Return [x, y] of the center of cell containing provided text 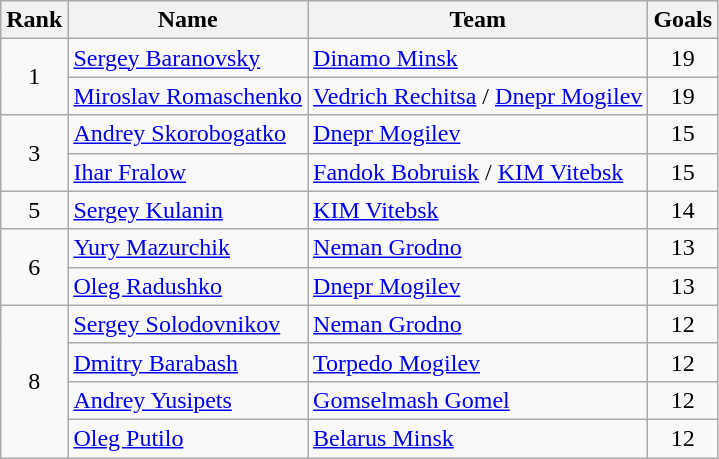
Belarus Minsk [478, 438]
Dinamo Minsk [478, 58]
6 [34, 267]
Yury Mazurchik [188, 248]
Dmitry Barabash [188, 362]
Oleg Putilo [188, 438]
Miroslav Romaschenko [188, 96]
Fandok Bobruisk / KIM Vitebsk [478, 172]
Goals [683, 20]
Name [188, 20]
Andrey Skorobogatko [188, 134]
5 [34, 210]
Sergey Baranovsky [188, 58]
Oleg Radushko [188, 286]
14 [683, 210]
8 [34, 381]
Team [478, 20]
Sergey Solodovnikov [188, 324]
Andrey Yusipets [188, 400]
Gomselmash Gomel [478, 400]
Torpedo Mogilev [478, 362]
Sergey Kulanin [188, 210]
Rank [34, 20]
1 [34, 77]
Ihar Fralow [188, 172]
3 [34, 153]
KIM Vitebsk [478, 210]
Vedrich Rechitsa / Dnepr Mogilev [478, 96]
